Output the (x, y) coordinate of the center of the cell containing the given text.  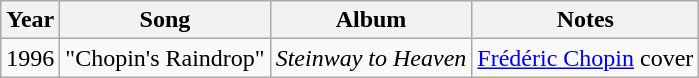
Steinway to Heaven (371, 58)
1996 (30, 58)
Frédéric Chopin cover (586, 58)
Album (371, 20)
Notes (586, 20)
Song (165, 20)
"Chopin's Raindrop" (165, 58)
Year (30, 20)
